Return the (X, Y) coordinate for the center point of the cell that contains the specified text.  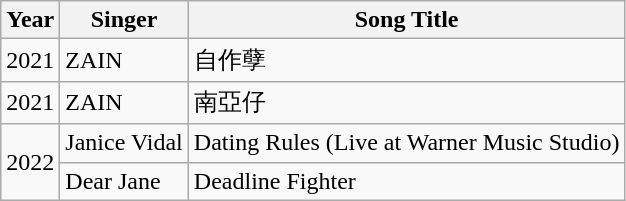
Deadline Fighter (406, 181)
Dear Jane (124, 181)
Singer (124, 20)
2022 (30, 162)
Dating Rules (Live at Warner Music Studio) (406, 143)
自作孽 (406, 60)
Song Title (406, 20)
Year (30, 20)
Janice Vidal (124, 143)
南亞仔 (406, 102)
